Output the [x, y] coordinate of the center of the cell containing the given text.  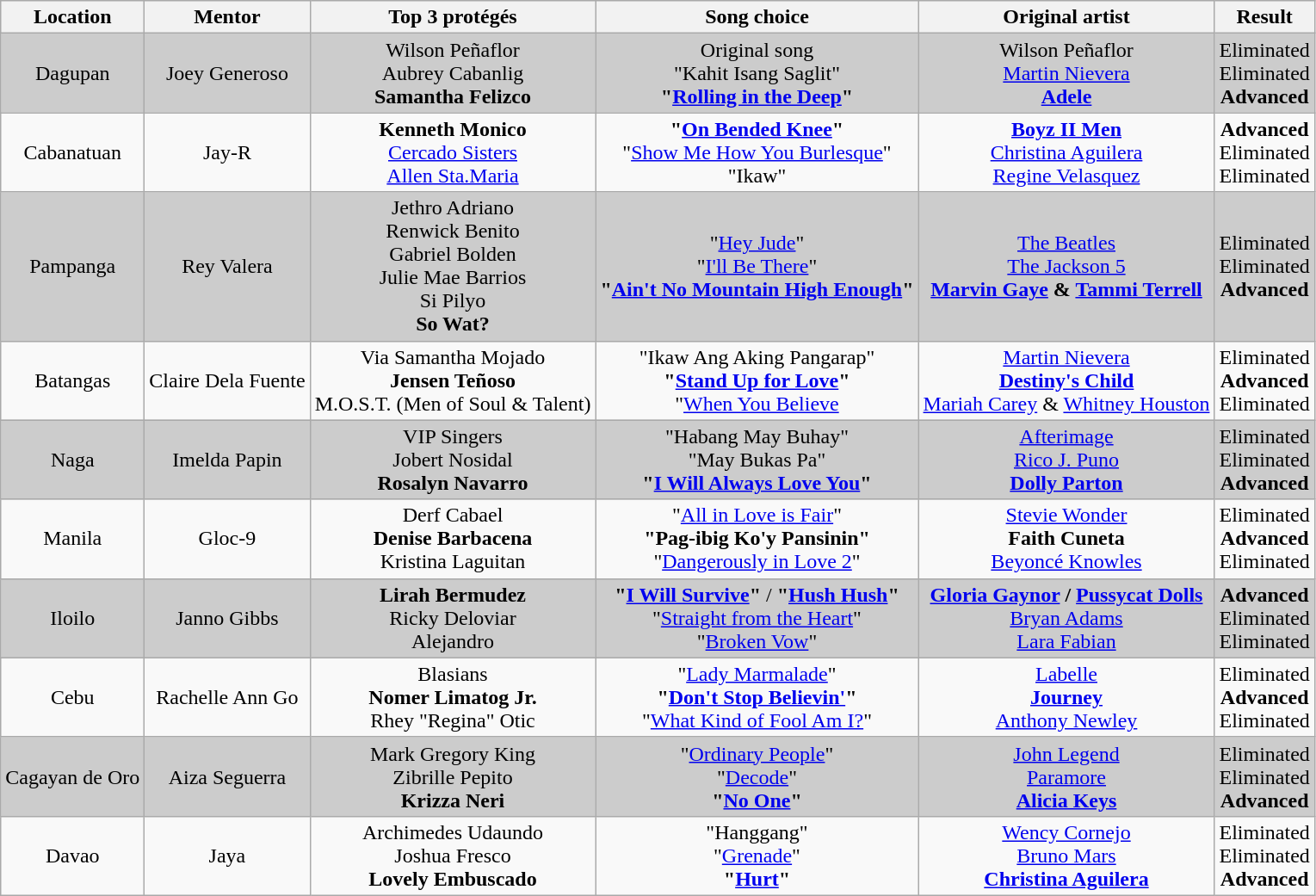
Batangas [72, 380]
Janno Gibbs [227, 618]
Davao [72, 856]
Wilson PeñaflorAubrey CabanligSamantha Felizco [453, 73]
Boyz II MenChristina AguileraRegine Velasquez [1066, 152]
Jay-R [227, 152]
VIP SingersJobert NosidalRosalyn Navarro [453, 460]
Lirah BermudezRicky DeloviarAlejandro [453, 618]
"Ordinary People""Decode""No One" [757, 776]
"I Will Survive" / "Hush Hush""Straight from the Heart""Broken Vow" [757, 618]
Cabanatuan [72, 152]
Gloc-9 [227, 539]
Gloria Gaynor / Pussycat DollsBryan AdamsLara Fabian [1066, 618]
Archimedes UdaundoJoshua FrescoLovely Embuscado [453, 856]
Manila [72, 539]
LabelleJourneyAnthony Newley [1066, 697]
The BeatlesThe Jackson 5Marvin Gaye & Tammi Terrell [1066, 267]
Joey Generoso [227, 73]
Jethro AdrianoRenwick BenitoGabriel BoldenJulie Mae BarriosSi PilyoSo Wat? [453, 267]
Mark Gregory KingZibrille PepitoKrizza Neri [453, 776]
"Hey Jude""I'll Be There""Ain't No Mountain High Enough" [757, 267]
Location [72, 17]
Stevie WonderFaith CunetaBeyoncé Knowles [1066, 539]
Original song"Kahit Isang Saglit""Rolling in the Deep" [757, 73]
"All in Love is Fair""Pag-ibig Ko'y Pansinin""Dangerously in Love 2" [757, 539]
Rey Valera [227, 267]
Rachelle Ann Go [227, 697]
Martin NieveraDestiny's ChildMariah Carey & Whitney Houston [1066, 380]
Iloilo [72, 618]
"Hanggang""Grenade""Hurt" [757, 856]
Cebu [72, 697]
Derf CabaelDenise BarbacenaKristina Laguitan [453, 539]
Aiza Seguerra [227, 776]
AfterimageRico J. PunoDolly Parton [1066, 460]
Cagayan de Oro [72, 776]
Song choice [757, 17]
Result [1264, 17]
"Lady Marmalade""Don't Stop Believin'" "What Kind of Fool Am I?" [757, 697]
Jaya [227, 856]
Mentor [227, 17]
"On Bended Knee""Show Me How You Burlesque""Ikaw" [757, 152]
Top 3 protégés [453, 17]
John LegendParamoreAlicia Keys [1066, 776]
Kenneth MonicoCercado SistersAllen Sta.Maria [453, 152]
Dagupan [72, 73]
Claire Dela Fuente [227, 380]
Imelda Papin [227, 460]
"Habang May Buhay""May Bukas Pa""I Will Always Love You" [757, 460]
Wilson PeñaflorMartin NieveraAdele [1066, 73]
"Ikaw Ang Aking Pangarap""Stand Up for Love""When You Believe [757, 380]
Pampanga [72, 267]
Original artist [1066, 17]
Via Samantha MojadoJensen TeñosoM.O.S.T. (Men of Soul & Talent) [453, 380]
Wency CornejoBruno MarsChristina Aguilera [1066, 856]
Naga [72, 460]
BlasiansNomer Limatog Jr.Rhey "Regina" Otic [453, 697]
